Locate the cell with the specified text and output its (X, Y) center coordinate. 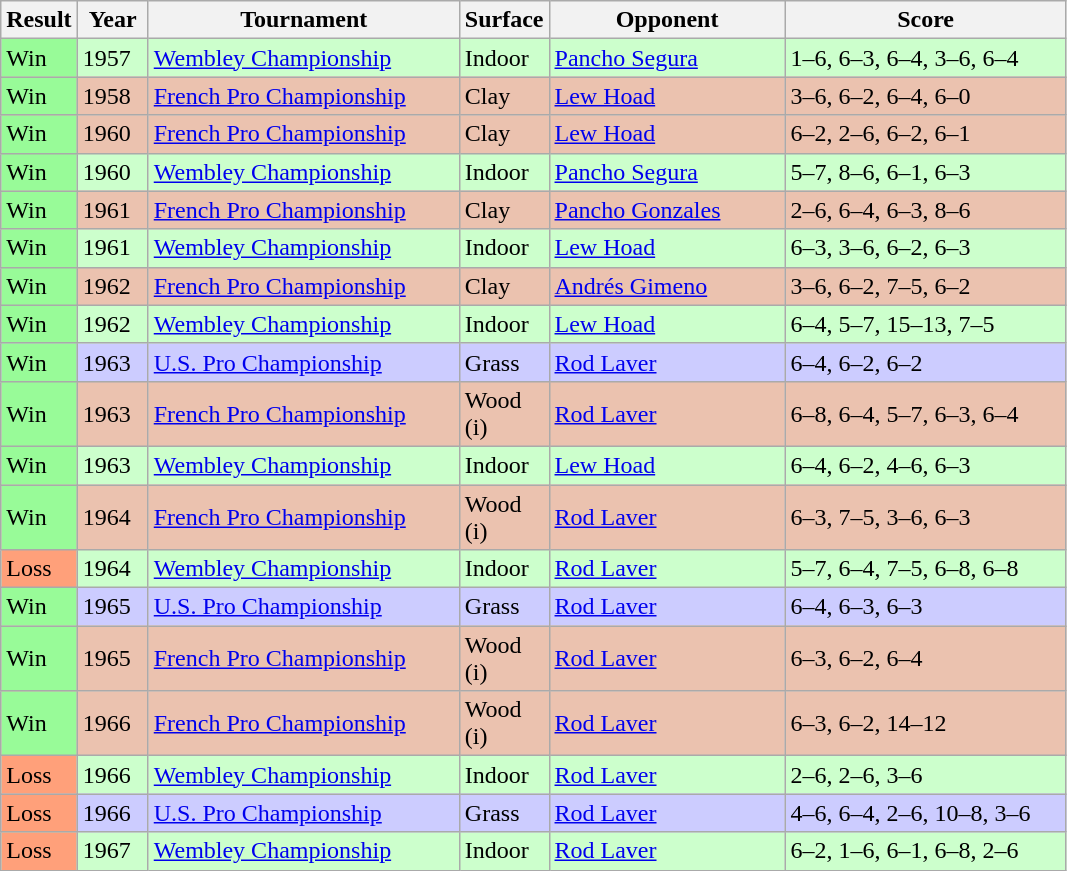
3–6, 6–2, 7–5, 6–2 (926, 286)
1958 (112, 96)
1957 (112, 58)
6–4, 6–2, 4–6, 6–3 (926, 465)
Pancho Gonzales (667, 210)
1967 (112, 851)
3–6, 6–2, 6–4, 6–0 (926, 96)
6–4, 6–3, 6–3 (926, 607)
Result (39, 20)
Andrés Gimeno (667, 286)
6–4, 6–2, 6–2 (926, 362)
Opponent (667, 20)
Tournament (304, 20)
6–2, 1–6, 6–1, 6–8, 2–6 (926, 851)
5–7, 6–4, 7–5, 6–8, 6–8 (926, 569)
6–3, 6–2, 6–4 (926, 658)
6–8, 6–4, 5–7, 6–3, 6–4 (926, 414)
4–6, 6–4, 2–6, 10–8, 3–6 (926, 813)
6–2, 2–6, 6–2, 6–1 (926, 134)
2–6, 2–6, 3–6 (926, 775)
6–3, 7–5, 3–6, 6–3 (926, 516)
6–4, 5–7, 15–13, 7–5 (926, 324)
1–6, 6–3, 6–4, 3–6, 6–4 (926, 58)
Score (926, 20)
5–7, 8–6, 6–1, 6–3 (926, 172)
Surface (504, 20)
Year (112, 20)
6–3, 6–2, 14–12 (926, 724)
6–3, 3–6, 6–2, 6–3 (926, 248)
2–6, 6–4, 6–3, 8–6 (926, 210)
